Output the [x, y] coordinate of the center of the cell containing the given text.  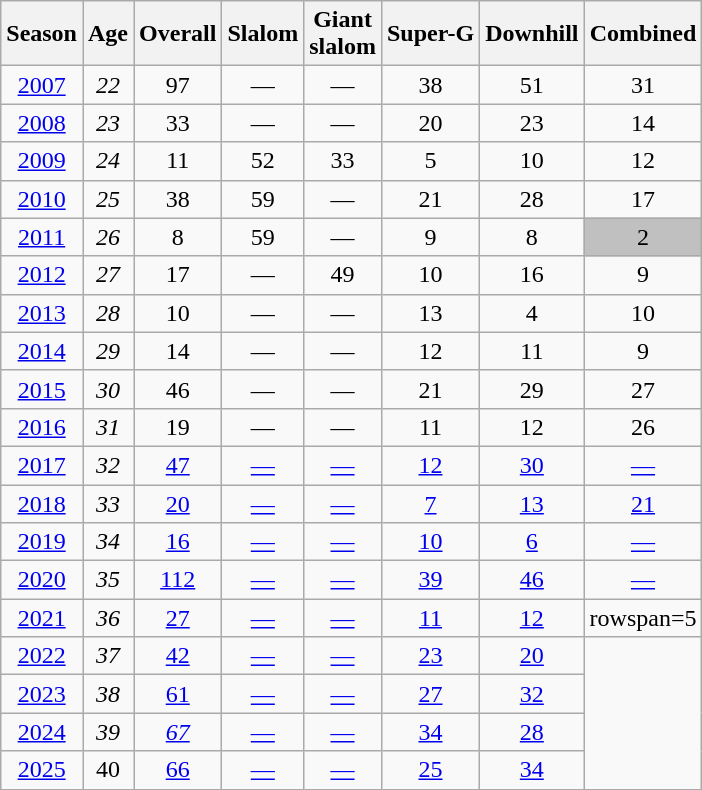
97 [178, 85]
47 [178, 465]
67 [178, 732]
Slalom [263, 34]
4 [532, 313]
51 [532, 85]
66 [178, 770]
2015 [42, 389]
Giantslalom [343, 34]
19 [178, 427]
2023 [42, 694]
5 [430, 161]
35 [108, 580]
2010 [42, 199]
2011 [42, 237]
2022 [42, 656]
112 [178, 580]
2020 [42, 580]
2018 [42, 503]
Age [108, 34]
2012 [42, 275]
22 [108, 85]
Super-G [430, 34]
Overall [178, 34]
2014 [42, 351]
2021 [42, 618]
2017 [42, 465]
2009 [42, 161]
61 [178, 694]
2007 [42, 85]
2024 [42, 732]
52 [263, 161]
49 [343, 275]
2016 [42, 427]
Downhill [532, 34]
2013 [42, 313]
Season [42, 34]
36 [108, 618]
2 [643, 237]
6 [532, 542]
2019 [42, 542]
2008 [42, 123]
37 [108, 656]
42 [178, 656]
rowspan=5 [643, 618]
40 [108, 770]
7 [430, 503]
2025 [42, 770]
Combined [643, 34]
24 [108, 161]
